Capture the cell that displays the provided text and extract its [X, Y] central coordinate. 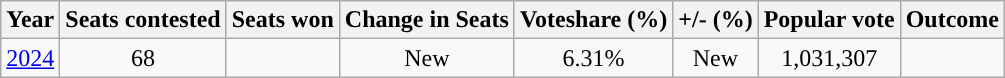
Voteshare (%) [593, 20]
Change in Seats [426, 20]
1,031,307 [829, 58]
2024 [30, 58]
Year [30, 20]
Popular vote [829, 20]
Seats contested [143, 20]
6.31% [593, 58]
+/- (%) [716, 20]
Outcome [952, 20]
68 [143, 58]
Seats won [282, 20]
